From the cell containing the given text, extract its center point as [X, Y] coordinate. 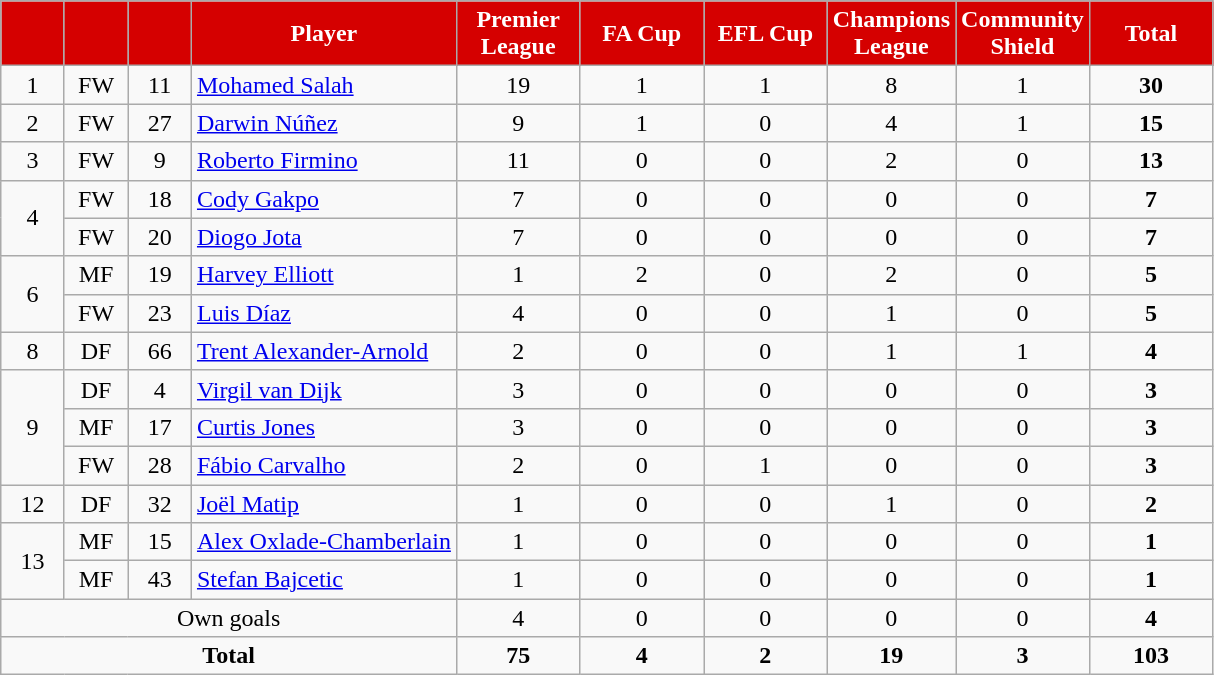
FA Cup [642, 34]
EFL Cup [766, 34]
Joël Matip [324, 503]
Alex Oxlade-Chamberlain [324, 542]
66 [160, 351]
6 [33, 294]
Trent Alexander-Arnold [324, 351]
Darwin Núñez [324, 123]
43 [160, 580]
Diogo Jota [324, 237]
17 [160, 427]
27 [160, 123]
Curtis Jones [324, 427]
23 [160, 313]
Roberto Firmino [324, 161]
Champions League [891, 34]
Community Shield [1023, 34]
Luis Díaz [324, 313]
Cody Gakpo [324, 199]
Virgil van Dijk [324, 389]
Harvey Elliott [324, 275]
12 [33, 503]
Stefan Bajcetic [324, 580]
Premier League [518, 34]
Player [324, 34]
18 [160, 199]
Mohamed Salah [324, 85]
28 [160, 465]
Own goals [229, 618]
32 [160, 503]
30 [1151, 85]
20 [160, 237]
75 [518, 656]
103 [1151, 656]
Fábio Carvalho [324, 465]
